Provide the [x, y] coordinate of the cell's center where the given text is located.  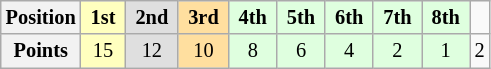
1st [104, 17]
Position [41, 17]
4 [349, 51]
7th [397, 17]
12 [152, 51]
2nd [152, 17]
Points [41, 51]
6th [349, 17]
8th [446, 17]
3rd [203, 17]
4th [253, 17]
5th [301, 17]
10 [203, 51]
1 [446, 51]
6 [301, 51]
15 [104, 51]
8 [253, 51]
